For the text-containing cell, return its midpoint in [X, Y] coordinate format. 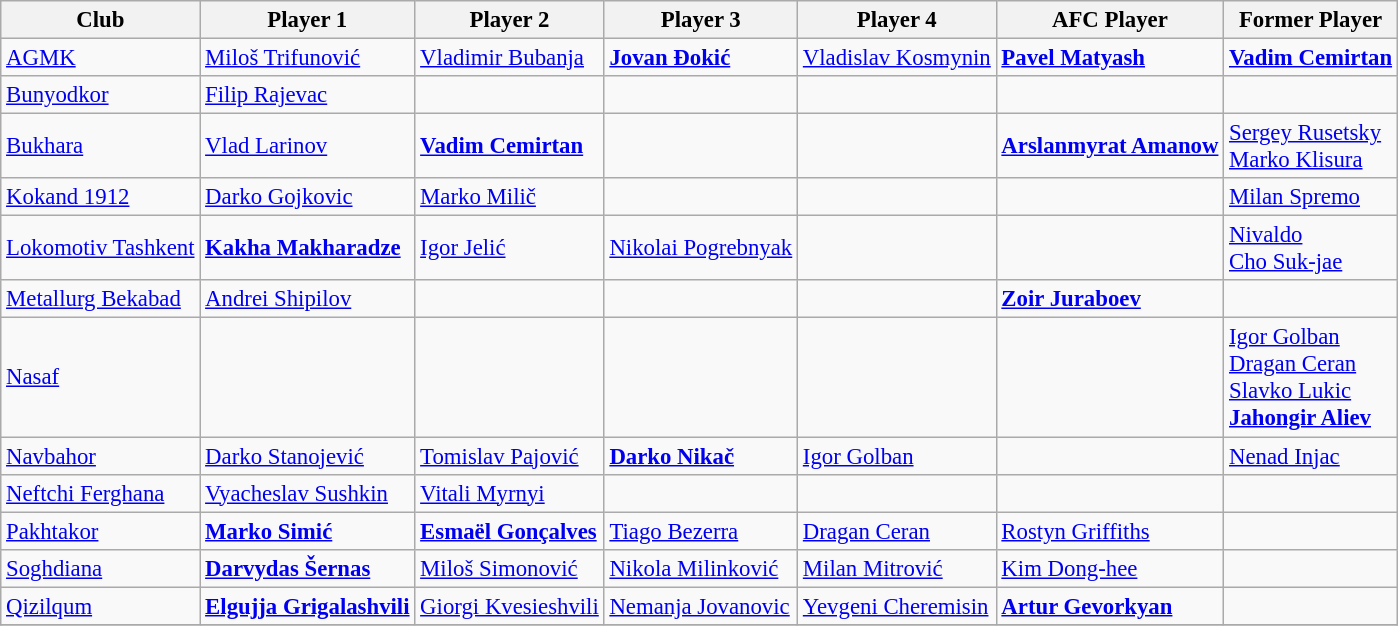
Tomislav Pajović [510, 456]
Neftchi Ferghana [100, 493]
Lokomotiv Tashkent [100, 248]
Nikolai Pogrebnyak [700, 248]
Milan Spremo [1311, 197]
Darko Stanojević [308, 456]
Miloš Simonović [510, 568]
Kokand 1912 [100, 197]
Giorgi Kvesieshvili [510, 606]
Igor Golban [898, 456]
Darko Gojkovic [308, 197]
Club [100, 20]
Rostyn Griffiths [1110, 531]
Artur Gevorkyan [1110, 606]
Vyacheslav Sushkin [308, 493]
Player 1 [308, 20]
Darko Nikač [700, 456]
Player 4 [898, 20]
AFC Player [1110, 20]
Metallurg Bekabad [100, 299]
Milan Mitrović [898, 568]
Vladimir Bubanja [510, 58]
Esmaël Gonçalves [510, 531]
Qizilqum [100, 606]
Jovan Đokić [700, 58]
Vlad Larinov [308, 146]
Igor Jelić [510, 248]
Yevgeni Cheremisin [898, 606]
Nasaf [100, 378]
Nenad Injac [1311, 456]
Andrei Shipilov [308, 299]
Vladislav Kosmynin [898, 58]
Pakhtakor [100, 531]
Tiago Bezerra [700, 531]
Soghdiana [100, 568]
Nikola Milinković [700, 568]
Arslanmyrat Amanow [1110, 146]
Nemanja Jovanovic [700, 606]
Vitali Myrnyi [510, 493]
Filip Rajevac [308, 95]
Sergey Rusetsky Marko Klisura [1311, 146]
Former Player [1311, 20]
Igor Golban Dragan Ceran Slavko Lukic Jahongir Aliev [1311, 378]
Kakha Makharadze [308, 248]
AGMK [100, 58]
Miloš Trifunović [308, 58]
Kim Dong-hee [1110, 568]
Navbahor [100, 456]
Nivaldo Cho Suk-jae [1311, 248]
Marko Milič [510, 197]
Player 2 [510, 20]
Zoir Juraboev [1110, 299]
Dragan Ceran [898, 531]
Pavel Matyash [1110, 58]
Bunyodkor [100, 95]
Player 3 [700, 20]
Bukhara [100, 146]
Marko Simić [308, 531]
Elgujja Grigalashvili [308, 606]
Darvydas Šernas [308, 568]
